Locate the cell with the specified text and output its [x, y] center coordinate. 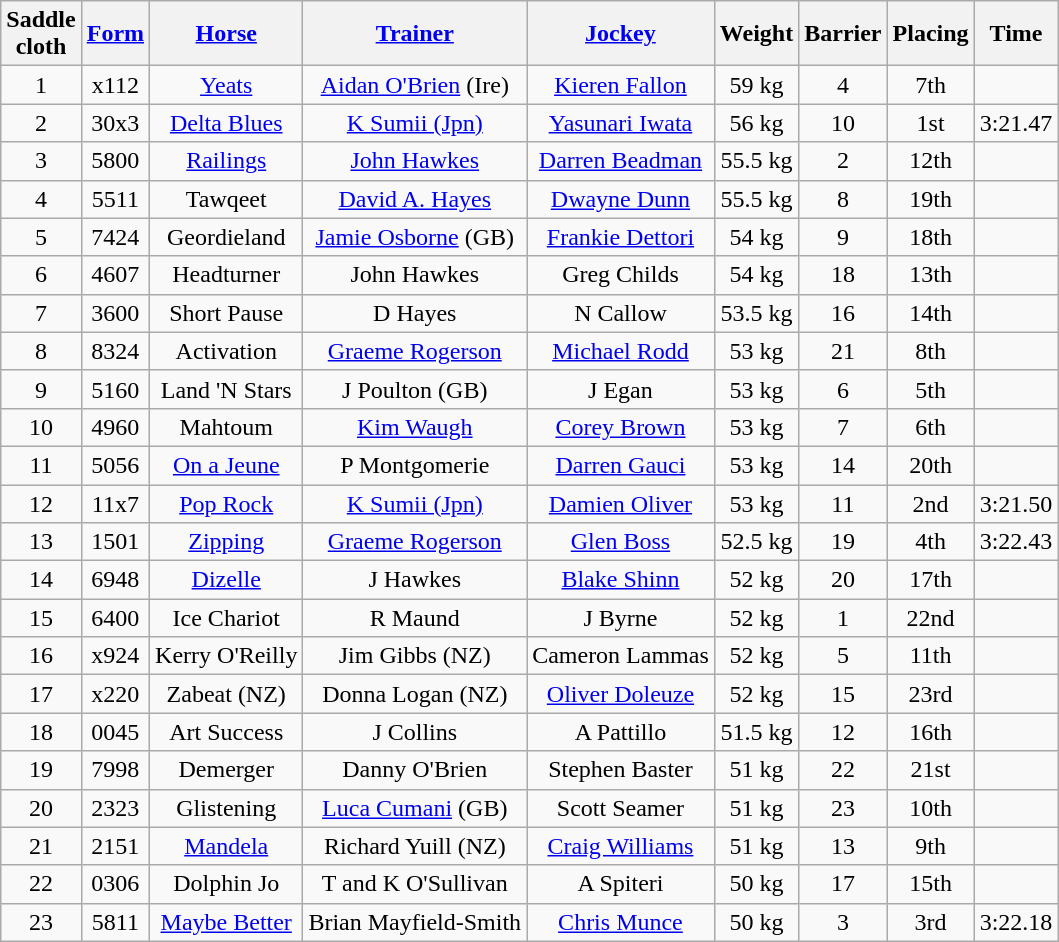
R Maund [415, 618]
Greg Childs [621, 275]
18th [930, 237]
7th [930, 85]
Weight [756, 34]
51.5 kg [756, 732]
Darren Gauci [621, 465]
Demerger [226, 770]
0306 [115, 884]
5056 [115, 465]
8324 [115, 351]
Cameron Lammas [621, 656]
Zabeat (NZ) [226, 694]
Headturner [226, 275]
Glistening [226, 808]
Donna Logan (NZ) [415, 694]
Aidan O'Brien (Ire) [415, 85]
2nd [930, 503]
6400 [115, 618]
17th [930, 580]
J Poulton (GB) [415, 389]
Tawqeet [226, 199]
Placing [930, 34]
T and K O'Sullivan [415, 884]
Maybe Better [226, 922]
3:22.43 [1016, 542]
Oliver Doleuze [621, 694]
Chris Munce [621, 922]
7998 [115, 770]
8th [930, 351]
Jim Gibbs (NZ) [415, 656]
Pop Rock [226, 503]
J Egan [621, 389]
Form [115, 34]
5800 [115, 161]
Saddlecloth [41, 34]
Geordieland [226, 237]
A Pattillo [621, 732]
1st [930, 123]
5811 [115, 922]
Activation [226, 351]
P Montgomerie [415, 465]
Corey Brown [621, 427]
Glen Boss [621, 542]
7424 [115, 237]
11th [930, 656]
N Callow [621, 313]
Jamie Osborne (GB) [415, 237]
Craig Williams [621, 846]
30x3 [115, 123]
Barrier [843, 34]
Yeats [226, 85]
Ice Chariot [226, 618]
21st [930, 770]
x112 [115, 85]
5511 [115, 199]
Dizelle [226, 580]
Trainer [415, 34]
Blake Shinn [621, 580]
23rd [930, 694]
22nd [930, 618]
12th [930, 161]
0045 [115, 732]
52.5 kg [756, 542]
4960 [115, 427]
Brian Mayfield-Smith [415, 922]
3:22.18 [1016, 922]
Jockey [621, 34]
2323 [115, 808]
Danny O'Brien [415, 770]
Railings [226, 161]
Time [1016, 34]
J Byrne [621, 618]
Stephen Baster [621, 770]
11x7 [115, 503]
x924 [115, 656]
3:21.47 [1016, 123]
Kerry O'Reilly [226, 656]
Short Pause [226, 313]
19th [930, 199]
A Spiteri [621, 884]
1501 [115, 542]
6th [930, 427]
On a Jeune [226, 465]
J Collins [415, 732]
Horse [226, 34]
15th [930, 884]
Mandela [226, 846]
Frankie Dettori [621, 237]
Zipping [226, 542]
Darren Beadman [621, 161]
4607 [115, 275]
3rd [930, 922]
53.5 kg [756, 313]
Kim Waugh [415, 427]
D Hayes [415, 313]
10th [930, 808]
Scott Seamer [621, 808]
6948 [115, 580]
2151 [115, 846]
Luca Cumani (GB) [415, 808]
J Hawkes [415, 580]
Kieren Fallon [621, 85]
Land 'N Stars [226, 389]
16th [930, 732]
56 kg [756, 123]
Delta Blues [226, 123]
Dwayne Dunn [621, 199]
59 kg [756, 85]
5th [930, 389]
Art Success [226, 732]
3:21.50 [1016, 503]
Richard Yuill (NZ) [415, 846]
Yasunari Iwata [621, 123]
x220 [115, 694]
Damien Oliver [621, 503]
3600 [115, 313]
4th [930, 542]
5160 [115, 389]
9th [930, 846]
13th [930, 275]
Michael Rodd [621, 351]
20th [930, 465]
Mahtoum [226, 427]
Dolphin Jo [226, 884]
David A. Hayes [415, 199]
14th [930, 313]
